Provide the (x, y) coordinate of the cell's center where the given text is located.  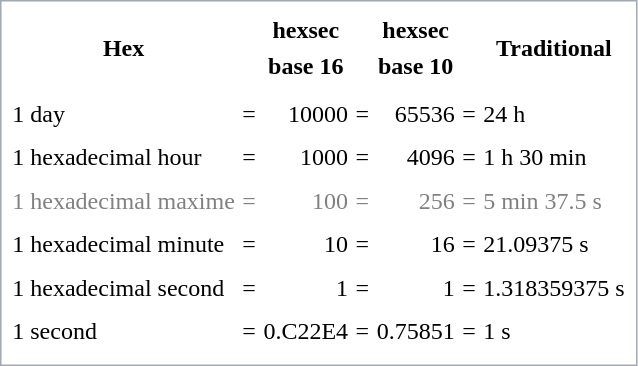
hexsec base 16 (306, 48)
0.75851 (416, 332)
21.09375 s (554, 244)
24 h (554, 114)
1 day (124, 114)
Traditional (554, 48)
1 s (554, 332)
1 second (124, 332)
100 (306, 202)
hexsec base 10 (416, 48)
1 h 30 min (554, 158)
10000 (306, 114)
Hex (124, 48)
256 (416, 202)
4096 (416, 158)
16 (416, 244)
1000 (306, 158)
1 hexadecimal minute (124, 244)
5 min 37.5 s (554, 202)
0.C22E4 (306, 332)
1 hexadecimal second (124, 288)
65536 (416, 114)
10 (306, 244)
1 hexadecimal maxime (124, 202)
1 hexadecimal hour (124, 158)
1.318359375 s (554, 288)
